Pinpoint the cell where the given text exists, returning its (X, Y) midpoint coordinate. 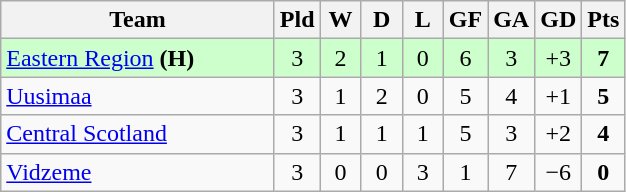
GA (512, 20)
Uusimaa (138, 96)
+1 (558, 96)
D (382, 20)
L (422, 20)
Team (138, 20)
+3 (558, 58)
Vidzeme (138, 172)
GD (558, 20)
GF (465, 20)
Central Scotland (138, 134)
Pts (604, 20)
6 (465, 58)
Eastern Region (H) (138, 58)
+2 (558, 134)
−6 (558, 172)
W (340, 20)
Pld (297, 20)
